Pinpoint the cell where the given text exists, returning its (X, Y) midpoint coordinate. 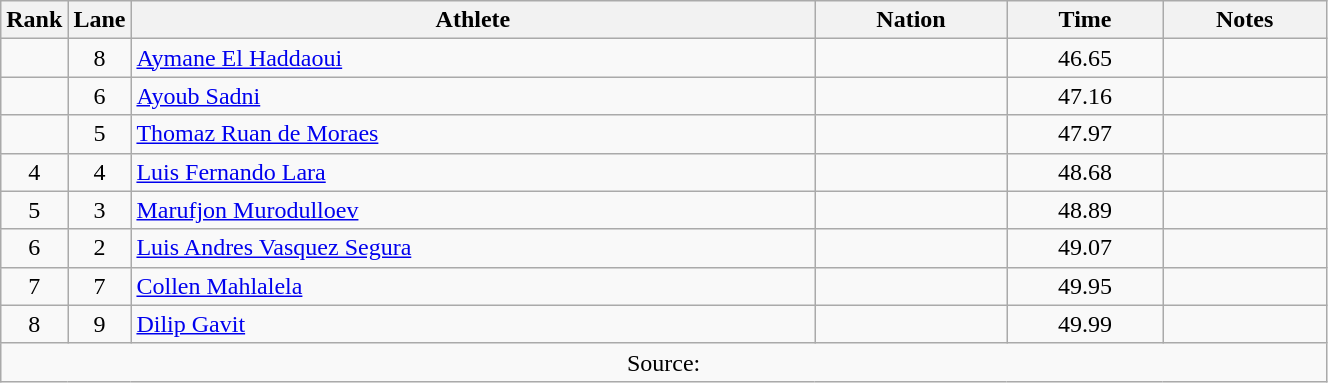
49.95 (1085, 286)
3 (100, 210)
47.97 (1085, 134)
48.89 (1085, 210)
Thomaz Ruan de Moraes (473, 134)
Luis Fernando Lara (473, 172)
Nation (911, 20)
Rank (34, 20)
Marufjon Murodulloev (473, 210)
47.16 (1085, 96)
Dilip Gavit (473, 324)
Collen Mahlalela (473, 286)
Source: (664, 362)
9 (100, 324)
Notes (1245, 20)
46.65 (1085, 58)
Lane (100, 20)
2 (100, 248)
Ayoub Sadni (473, 96)
Luis Andres Vasquez Segura (473, 248)
Aymane El Haddaoui (473, 58)
48.68 (1085, 172)
Athlete (473, 20)
Time (1085, 20)
49.99 (1085, 324)
49.07 (1085, 248)
